Provide the [x, y] coordinate of the cell's center where the given text is located.  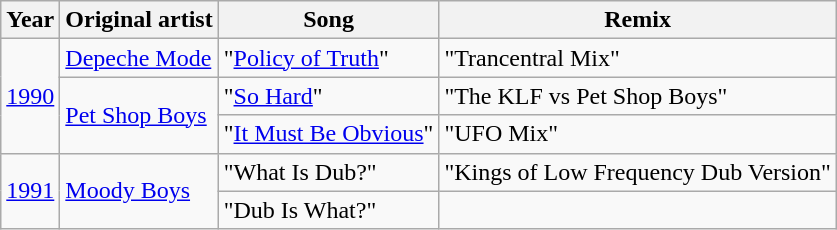
"UFO Mix" [638, 134]
"Kings of Low Frequency Dub Version" [638, 172]
"So Hard" [328, 96]
1991 [30, 191]
Remix [638, 20]
Year [30, 20]
Depeche Mode [139, 58]
Song [328, 20]
Pet Shop Boys [139, 115]
"The KLF vs Pet Shop Boys" [638, 96]
"Trancentral Mix" [638, 58]
Moody Boys [139, 191]
Original artist [139, 20]
"What Is Dub?" [328, 172]
1990 [30, 96]
"Dub Is What?" [328, 210]
"It Must Be Obvious" [328, 134]
"Policy of Truth" [328, 58]
